Locate the cell with the specified text and output its (X, Y) center coordinate. 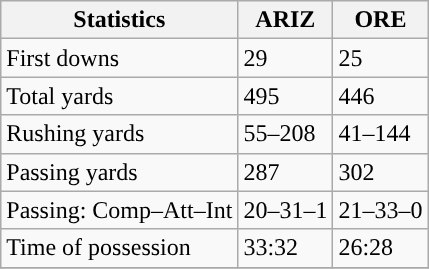
302 (380, 172)
ORE (380, 20)
25 (380, 58)
495 (286, 96)
29 (286, 58)
Rushing yards (120, 134)
ARIZ (286, 20)
Total yards (120, 96)
446 (380, 96)
21–33–0 (380, 210)
287 (286, 172)
55–208 (286, 134)
Time of possession (120, 248)
First downs (120, 58)
33:32 (286, 248)
20–31–1 (286, 210)
41–144 (380, 134)
Statistics (120, 20)
26:28 (380, 248)
Passing yards (120, 172)
Passing: Comp–Att–Int (120, 210)
